Locate the cell with the specified text and output its (X, Y) center coordinate. 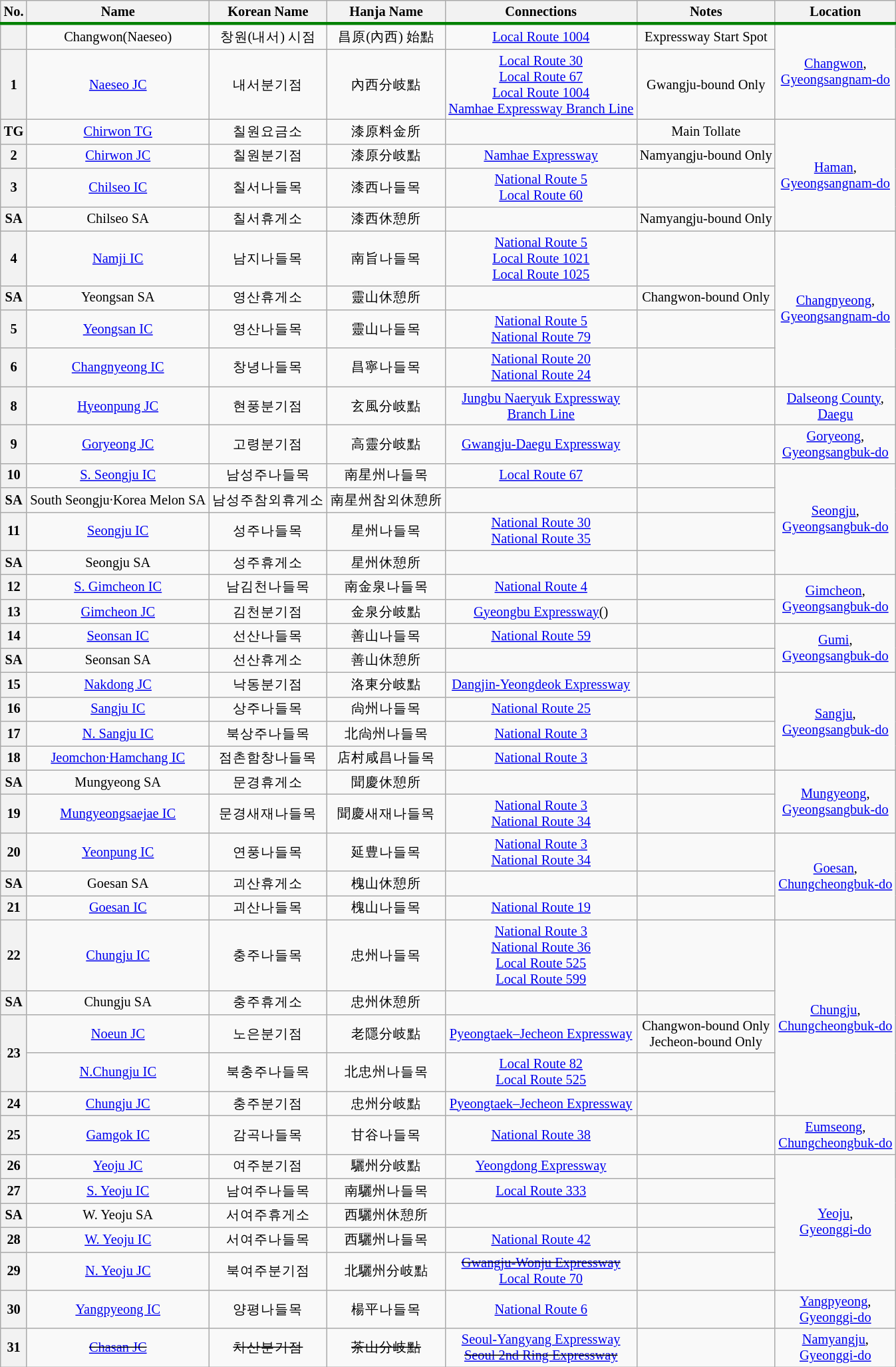
漆西나들목 (386, 188)
남김천나들목 (268, 587)
15 (14, 684)
Nakdong JC (118, 684)
高靈分岐點 (386, 444)
漆西休憩所 (386, 218)
창원(내서) 시점 (268, 37)
Noeun JC (118, 1034)
Korean Name (268, 12)
Main Tollate (706, 132)
靈山나들목 (386, 329)
Mungyeong SA (118, 783)
감곡나들목 (268, 1135)
6 (14, 367)
16 (14, 709)
낙동분기점 (268, 684)
Changwon,Gyeongsangnam-do (835, 72)
10 (14, 475)
Chilseo IC (118, 188)
星州休憩所 (386, 563)
Yeoju JC (118, 1166)
Yeoju,Gyeonggi-do (835, 1222)
南金泉나들목 (386, 587)
Changwon-bound OnlyJecheon-bound Only (706, 1034)
선산휴게소 (268, 660)
선산나들목 (268, 636)
18 (14, 757)
老隱分岐點 (386, 1034)
洛東分岐點 (386, 684)
5 (14, 329)
Namhae Expressway (541, 156)
Dalseong County,Daegu (835, 406)
N. Yeoju JC (118, 1271)
Chasan JC (118, 1348)
3 (14, 188)
괴산나들목 (268, 908)
Yeonpung IC (118, 852)
충주휴게소 (268, 1002)
Yangpyeong,Gyeonggi-do (835, 1309)
양평나들목 (268, 1309)
연풍나들목 (268, 852)
星州나들목 (386, 531)
영산휴게소 (268, 298)
槐山休憩所 (386, 884)
Gwangju-bound Only (706, 85)
S. Seongju IC (118, 475)
北驪州分岐點 (386, 1271)
Changwon(Naeseo) (118, 37)
西驪州나들목 (386, 1239)
National Route 6 (541, 1309)
Chirwon JC (118, 156)
14 (14, 636)
Naeseo JC (118, 85)
Local Route 82Local Route 525 (541, 1072)
南旨나들목 (386, 258)
Mungyeong,Gyeongsangbuk-do (835, 801)
善山나들목 (386, 636)
Location (835, 12)
Haman,Gyeongsangnam-do (835, 175)
Changwon-bound Only (706, 298)
Sangju IC (118, 709)
忠州分岐點 (386, 1103)
Local Route 30 Local Route 67 Local Route 1004 Namhae Expressway Branch Line (541, 85)
Sangju,Gyeongsangbuk-do (835, 721)
Eumseong,Chungcheongbuk-do (835, 1135)
북여주분기점 (268, 1271)
Goryeong JC (118, 444)
28 (14, 1239)
북충주나들목 (268, 1072)
Namji IC (118, 258)
Seongju IC (118, 531)
19 (14, 813)
칠원분기점 (268, 156)
W. Yeoju SA (118, 1215)
尙州나들목 (386, 709)
Hanja Name (386, 12)
驪州分岐點 (386, 1166)
昌寧나들목 (386, 367)
靈山休憩所 (386, 298)
Gyeongbu Expressway() (541, 611)
TG (14, 132)
문경휴게소 (268, 783)
Yeongsan SA (118, 298)
11 (14, 531)
National Route 38 (541, 1135)
남지나들목 (268, 258)
Gamgok IC (118, 1135)
17 (14, 733)
현풍분기점 (268, 406)
Name (118, 12)
昌原(內西) 始點 (386, 37)
Goesan IC (118, 908)
남여주나들목 (268, 1191)
南星州참외休憩所 (386, 500)
National Route 4 (541, 587)
24 (14, 1103)
Connections (541, 12)
忠州休憩所 (386, 1002)
12 (14, 587)
Gwangju-Wonju ExpresswayLocal Route 70 (541, 1271)
성주휴게소 (268, 563)
Seoul-Yangyang Expressway Seoul 2nd Ring Expressway (541, 1348)
23 (14, 1053)
13 (14, 611)
Changnyeong,Gyeongsangnam-do (835, 309)
여주분기점 (268, 1166)
성주나들목 (268, 531)
National Route 59 (541, 636)
No. (14, 12)
店村咸昌나들목 (386, 757)
Chungju SA (118, 1002)
Yangpyeong IC (118, 1309)
Seongju,Gyeongsangbuk-do (835, 519)
金泉分岐點 (386, 611)
National Route 5Local Route 1021Local Route 1025 (541, 258)
충주분기점 (268, 1103)
김천분기점 (268, 611)
善山休憩所 (386, 660)
National Route 30 National Route 35 (541, 531)
聞慶休憩所 (386, 783)
2 (14, 156)
4 (14, 258)
남성주나들목 (268, 475)
Chilseo SA (118, 218)
8 (14, 406)
玄風分岐點 (386, 406)
충주나들목 (268, 955)
N.Chungju IC (118, 1072)
內西分岐點 (386, 85)
서여주나들목 (268, 1239)
National Route 5 National Route 79 (541, 329)
22 (14, 955)
고령분기점 (268, 444)
Hyeonpung JC (118, 406)
Jeomchon·Hamchang IC (118, 757)
Mungyeongsaejae IC (118, 813)
Jungbu Naeryuk ExpresswayBranch Line (541, 406)
Chungju JC (118, 1103)
북상주나들목 (268, 733)
National Route 42 (541, 1239)
聞慶새재나들목 (386, 813)
괴산휴게소 (268, 884)
National Route 5Local Route 60 (541, 188)
21 (14, 908)
北尙州나들목 (386, 733)
忠州나들목 (386, 955)
창녕나들목 (268, 367)
Namyangju,Gyeonggi-do (835, 1348)
Yeongdong Expressway (541, 1166)
문경새재나들목 (268, 813)
9 (14, 444)
남성주참외휴게소 (268, 500)
Gwangju-Daegu Expressway (541, 444)
Seonsan SA (118, 660)
茶山分岐點 (386, 1348)
27 (14, 1191)
내서분기점 (268, 85)
漆原分岐點 (386, 156)
Notes (706, 12)
26 (14, 1166)
槐山나들목 (386, 908)
Expressway Start Spot (706, 37)
Gumi,Gyeongsangbuk-do (835, 648)
30 (14, 1309)
National Route 25 (541, 709)
甘谷나들목 (386, 1135)
노은분기점 (268, 1034)
Gimcheon JC (118, 611)
西驪州休憩所 (386, 1215)
Changnyeong IC (118, 367)
Chirwon TG (118, 132)
차산분기점 (268, 1348)
延豊나들목 (386, 852)
20 (14, 852)
南驪州나들목 (386, 1191)
北忠州나들목 (386, 1072)
National Route 19 (541, 908)
Seongju SA (118, 563)
南星州나들목 (386, 475)
Goesan,Chungcheongbuk-do (835, 876)
Seonsan IC (118, 636)
S. Gimcheon IC (118, 587)
상주나들목 (268, 709)
N. Sangju IC (118, 733)
29 (14, 1271)
Chungju IC (118, 955)
1 (14, 85)
Chungju,Chungcheongbuk-do (835, 1018)
S. Yeoju IC (118, 1191)
칠서휴게소 (268, 218)
Local Route 1004 (541, 37)
South Seongju·Korea Melon SA (118, 500)
National Route 20 National Route 24 (541, 367)
Local Route 67 (541, 475)
Yeongsan IC (118, 329)
Local Route 333 (541, 1191)
Goesan SA (118, 884)
Dangjin-Yeongdeok Expressway (541, 684)
漆原料金所 (386, 132)
楊平나들목 (386, 1309)
25 (14, 1135)
W. Yeoju IC (118, 1239)
31 (14, 1348)
National Route 3 National Route 36Local Route 525Local Route 599 (541, 955)
칠서나들목 (268, 188)
영산나들목 (268, 329)
Gimcheon,Gyeongsangbuk-do (835, 599)
Goryeong,Gyeongsangbuk-do (835, 444)
점촌함창나들목 (268, 757)
서여주휴게소 (268, 1215)
칠원요금소 (268, 132)
